Provide the (X, Y) coordinate of the cell's center where the given text is located.  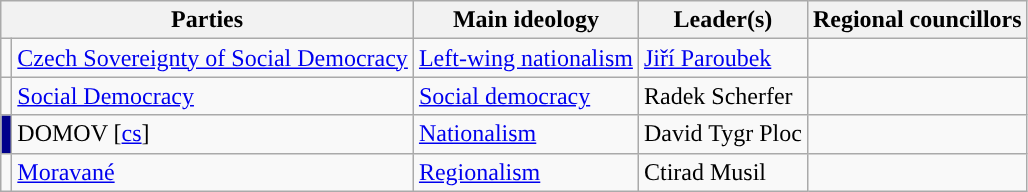
Social Democracy (213, 96)
Regional councillors (917, 20)
David Tygr Ploc (722, 134)
Leader(s) (722, 20)
Nationalism (526, 134)
Parties (208, 20)
Jiří Paroubek (722, 58)
Regionalism (526, 172)
Radek Scherfer (722, 96)
Main ideology (526, 20)
Czech Sovereignty of Social Democracy (213, 58)
Ctirad Musil (722, 172)
Left-wing nationalism (526, 58)
Social democracy (526, 96)
Moravané (213, 172)
DOMOV [cs] (213, 134)
